Determine the (X, Y) coordinate at the center of the cell enclosing the given text.  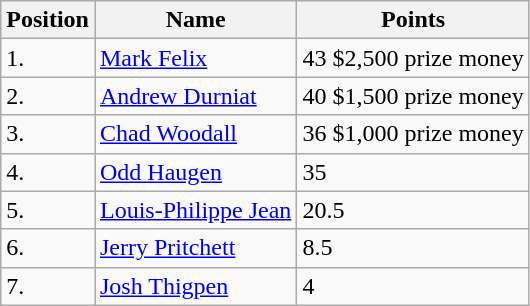
2. (48, 96)
4. (48, 172)
Position (48, 20)
Chad Woodall (195, 134)
Mark Felix (195, 58)
4 (413, 286)
35 (413, 172)
Louis-Philippe Jean (195, 210)
43 $2,500 prize money (413, 58)
1. (48, 58)
3. (48, 134)
Points (413, 20)
40 $1,500 prize money (413, 96)
5. (48, 210)
Name (195, 20)
Odd Haugen (195, 172)
Andrew Durniat (195, 96)
7. (48, 286)
Josh Thigpen (195, 286)
36 $1,000 prize money (413, 134)
6. (48, 248)
20.5 (413, 210)
8.5 (413, 248)
Jerry Pritchett (195, 248)
